Extract the [x, y] coordinate from the center of the cell holding the provided text.  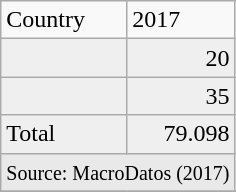
35 [181, 96]
79.098 [181, 134]
Source: MacroDatos (2017) [118, 172]
Country [64, 20]
Total [64, 134]
2017 [181, 20]
20 [181, 58]
